Provide the [X, Y] coordinate of the cell's center where the given text is located.  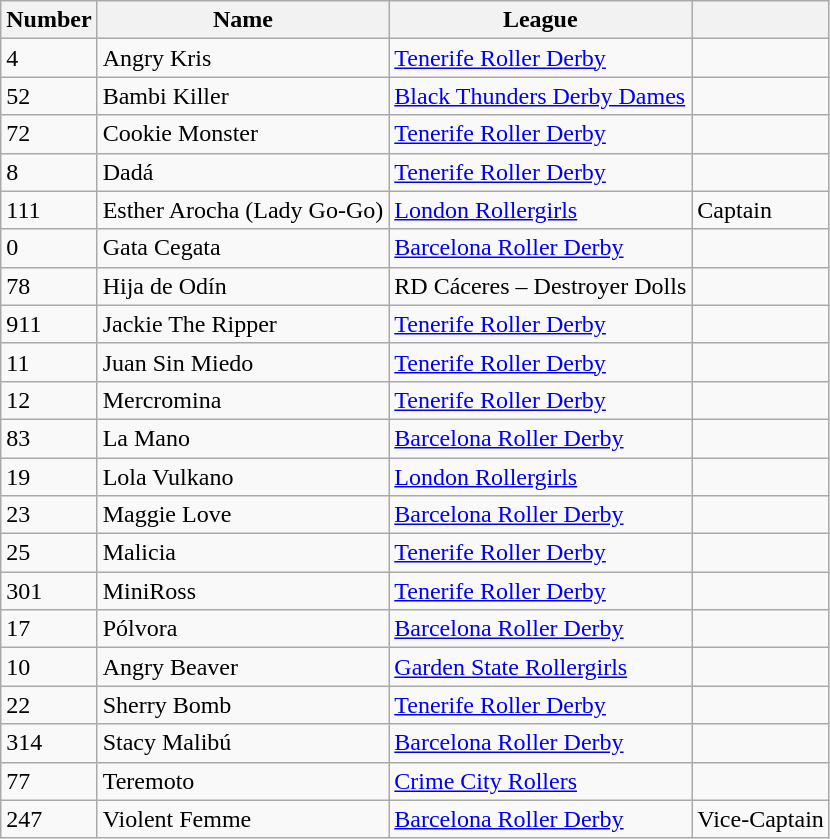
25 [49, 553]
72 [49, 134]
Stacy Malibú [243, 743]
Garden State Rollergirls [540, 667]
314 [49, 743]
77 [49, 781]
Cookie Monster [243, 134]
Lola Vulkano [243, 477]
Gata Cegata [243, 248]
Pólvora [243, 629]
Jackie The Ripper [243, 324]
Maggie Love [243, 515]
17 [49, 629]
Bambi Killer [243, 96]
La Mano [243, 438]
Dadá [243, 172]
8 [49, 172]
MiniRoss [243, 591]
4 [49, 58]
247 [49, 819]
52 [49, 96]
RD Cáceres – Destroyer Dolls [540, 286]
Captain [761, 210]
Malicia [243, 553]
301 [49, 591]
Hija de Odín [243, 286]
12 [49, 400]
23 [49, 515]
Black Thunders Derby Dames [540, 96]
83 [49, 438]
League [540, 20]
911 [49, 324]
Mercromina [243, 400]
0 [49, 248]
Sherry Bomb [243, 705]
Angry Beaver [243, 667]
Esther Arocha (Lady Go-Go) [243, 210]
Teremoto [243, 781]
78 [49, 286]
19 [49, 477]
11 [49, 362]
22 [49, 705]
111 [49, 210]
Juan Sin Miedo [243, 362]
Violent Femme [243, 819]
Vice-Captain [761, 819]
Angry Kris [243, 58]
Name [243, 20]
Crime City Rollers [540, 781]
Number [49, 20]
10 [49, 667]
